From the cell containing the given text, extract its center point as [X, Y] coordinate. 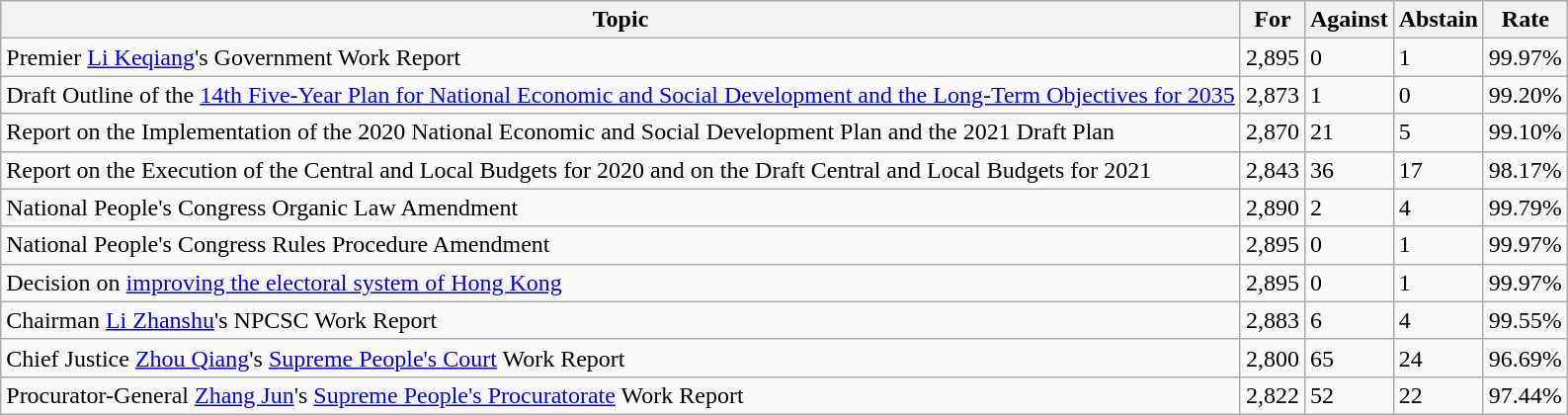
97.44% [1526, 395]
99.55% [1526, 320]
Topic [620, 20]
2,800 [1273, 358]
Report on the Implementation of the 2020 National Economic and Social Development Plan and the 2021 Draft Plan [620, 132]
Rate [1526, 20]
2 [1349, 207]
Decision on improving the electoral system of Hong Kong [620, 283]
36 [1349, 170]
24 [1439, 358]
2,873 [1273, 95]
5 [1439, 132]
21 [1349, 132]
Chairman Li Zhanshu's NPCSC Work Report [620, 320]
2,843 [1273, 170]
Draft Outline of the 14th Five-Year Plan for National Economic and Social Development and the Long-Term Objectives for 2035 [620, 95]
2,890 [1273, 207]
Abstain [1439, 20]
2,822 [1273, 395]
For [1273, 20]
National People's Congress Organic Law Amendment [620, 207]
17 [1439, 170]
98.17% [1526, 170]
99.10% [1526, 132]
22 [1439, 395]
99.79% [1526, 207]
96.69% [1526, 358]
52 [1349, 395]
2,870 [1273, 132]
National People's Congress Rules Procedure Amendment [620, 245]
Report on the Execution of the Central and Local Budgets for 2020 and on the Draft Central and Local Budgets for 2021 [620, 170]
Against [1349, 20]
Procurator-General Zhang Jun's Supreme People's Procuratorate Work Report [620, 395]
65 [1349, 358]
99.20% [1526, 95]
6 [1349, 320]
Chief Justice Zhou Qiang's Supreme People's Court Work Report [620, 358]
Premier Li Keqiang's Government Work Report [620, 57]
2,883 [1273, 320]
